Extract the [X, Y] coordinate from the center of the cell holding the provided text.  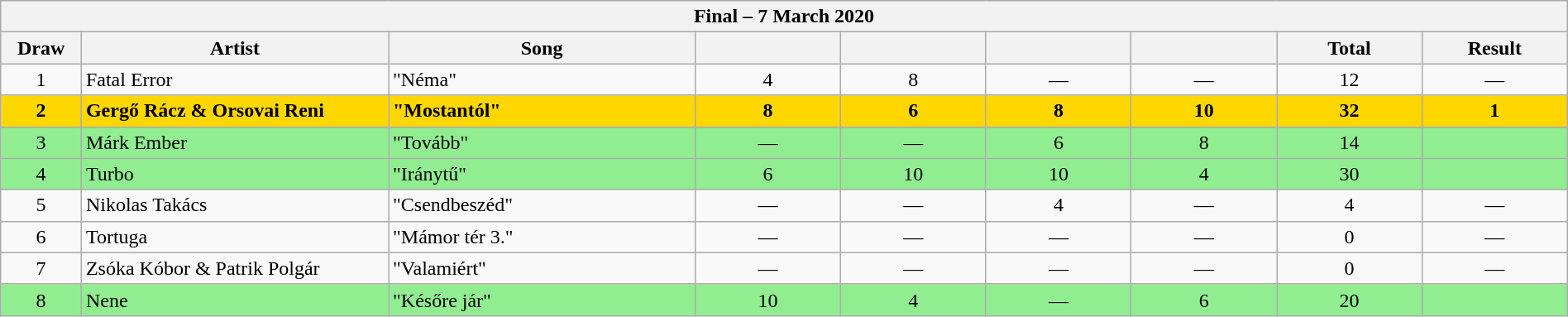
Turbo [235, 174]
Zsóka Kóbor & Patrik Polgár [235, 268]
Nene [235, 300]
"Tovább" [543, 142]
Song [543, 48]
"Mámor tér 3." [543, 237]
Total [1350, 48]
"Néma" [543, 79]
30 [1350, 174]
14 [1350, 142]
32 [1350, 111]
3 [41, 142]
"Iránytű" [543, 174]
Artist [235, 48]
Tortuga [235, 237]
"Valamiért" [543, 268]
Draw [41, 48]
Result [1494, 48]
20 [1350, 300]
Fatal Error [235, 79]
Final – 7 March 2020 [784, 17]
Gergő Rácz & Orsovai Reni [235, 111]
Márk Ember [235, 142]
"Későre jár" [543, 300]
Nikolas Takács [235, 205]
"Mostantól" [543, 111]
7 [41, 268]
12 [1350, 79]
5 [41, 205]
"Csendbeszéd" [543, 205]
2 [41, 111]
